Identify which cell holds the provided text, then report its [X, Y] central coordinate. 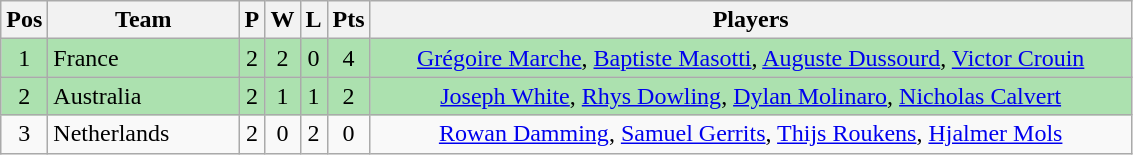
W [282, 20]
P [252, 20]
3 [24, 134]
Rowan Damming, Samuel Gerrits, Thijs Roukens, Hjalmer Mols [750, 134]
Netherlands [144, 134]
4 [348, 58]
France [144, 58]
Players [750, 20]
Pts [348, 20]
Team [144, 20]
L [314, 20]
Grégoire Marche, Baptiste Masotti, Auguste Dussourd, Victor Crouin [750, 58]
Australia [144, 96]
Joseph White, Rhys Dowling, Dylan Molinaro, Nicholas Calvert [750, 96]
Pos [24, 20]
